Locate the cell with the specified text and output its (x, y) center coordinate. 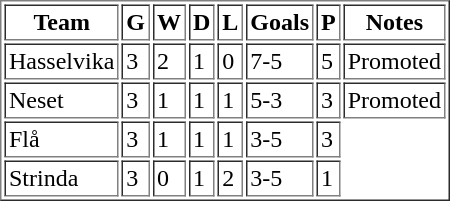
D (201, 22)
Team (61, 22)
5 (329, 62)
P (329, 22)
L (230, 22)
Strinda (61, 178)
Flå (61, 140)
Neset (61, 100)
Notes (394, 22)
Goals (280, 22)
5-3 (280, 100)
Hasselvika (61, 62)
7-5 (280, 62)
G (136, 22)
W (168, 22)
